Find where the given text appears and provide that cell's center as [x, y] coordinate. 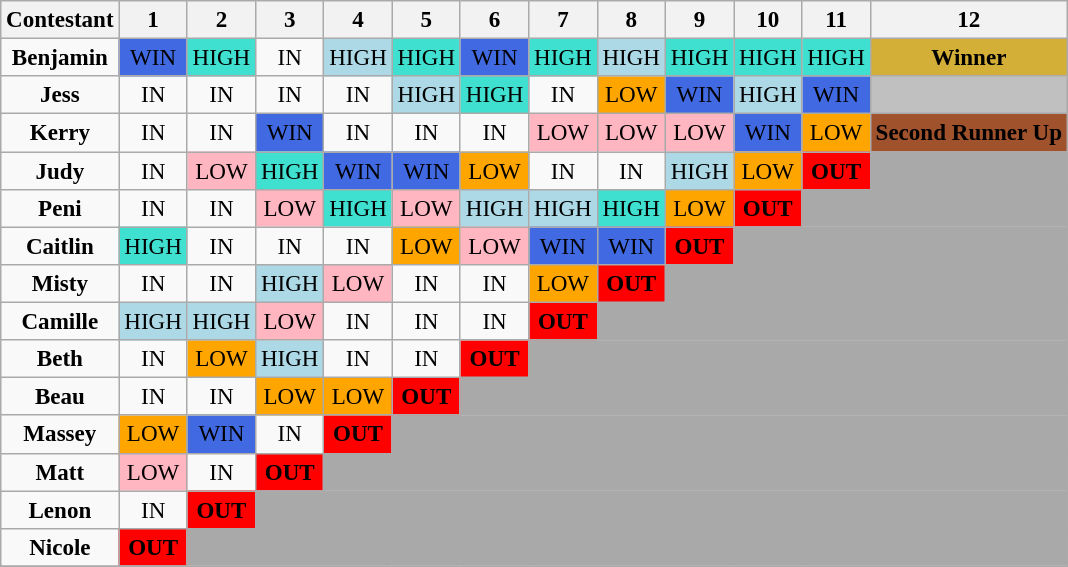
6 [494, 20]
Jess [60, 95]
Peni [60, 209]
Massey [60, 435]
9 [699, 20]
Contestant [60, 20]
11 [836, 20]
Matt [60, 472]
5 [426, 20]
10 [768, 20]
2 [221, 20]
Kerry [60, 133]
Misty [60, 284]
Caitlin [60, 246]
Beau [60, 397]
Winner [968, 58]
8 [631, 20]
Benjamin [60, 58]
Beth [60, 359]
Judy [60, 171]
12 [968, 20]
Second Runner Up [968, 133]
4 [358, 20]
1 [153, 20]
3 [290, 20]
Camille [60, 322]
Lenon [60, 510]
Nicole [60, 548]
7 [563, 20]
